Pinpoint the cell where the given text exists, returning its (X, Y) midpoint coordinate. 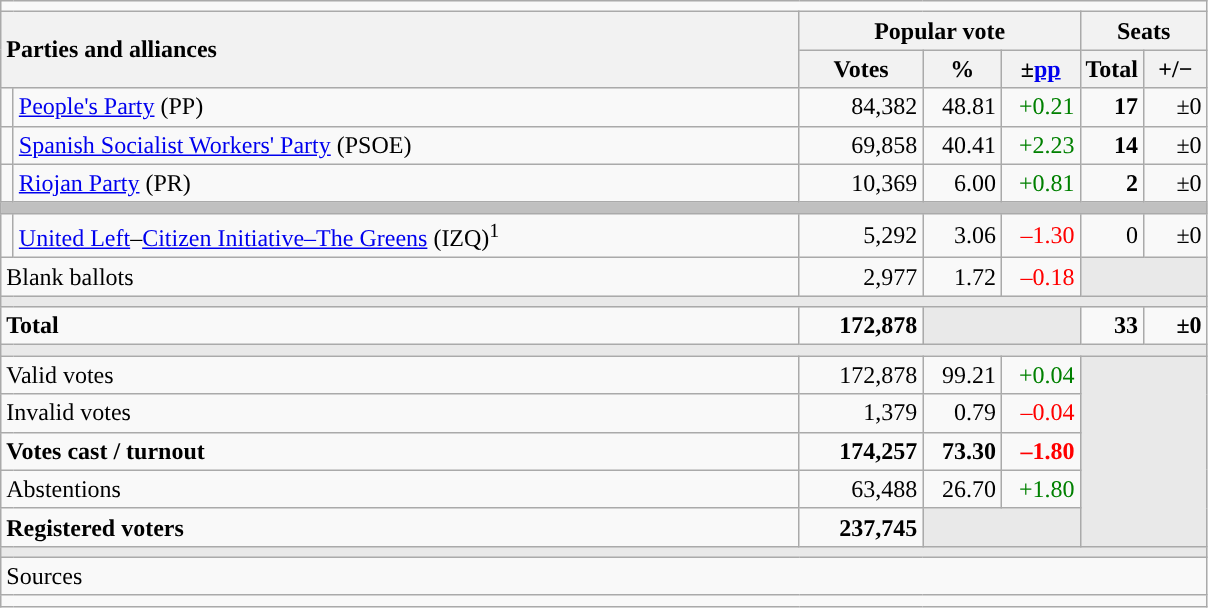
99.21 (962, 375)
10,369 (861, 183)
United Left–Citizen Initiative–The Greens (IZQ)1 (406, 236)
237,745 (861, 527)
0 (1112, 236)
174,257 (861, 451)
+1.80 (1040, 489)
14 (1112, 145)
–0.18 (1040, 277)
+0.81 (1040, 183)
+2.23 (1040, 145)
Spanish Socialist Workers' Party (PSOE) (406, 145)
Parties and alliances (400, 50)
48.81 (962, 107)
1,379 (861, 413)
0.79 (962, 413)
Blank ballots (400, 277)
±pp (1040, 69)
2,977 (861, 277)
Riojan Party (PR) (406, 183)
% (962, 69)
+/− (1176, 69)
73.30 (962, 451)
Registered voters (400, 527)
Seats (1144, 31)
Votes (861, 69)
Invalid votes (400, 413)
–1.80 (1040, 451)
+0.21 (1040, 107)
69,858 (861, 145)
6.00 (962, 183)
5,292 (861, 236)
Votes cast / turnout (400, 451)
Valid votes (400, 375)
2 (1112, 183)
–1.30 (1040, 236)
3.06 (962, 236)
–0.04 (1040, 413)
Sources (604, 576)
1.72 (962, 277)
84,382 (861, 107)
Abstentions (400, 489)
33 (1112, 326)
26.70 (962, 489)
Popular vote (940, 31)
People's Party (PP) (406, 107)
+0.04 (1040, 375)
63,488 (861, 489)
17 (1112, 107)
40.41 (962, 145)
